Find where the given text appears and provide that cell's center as [x, y] coordinate. 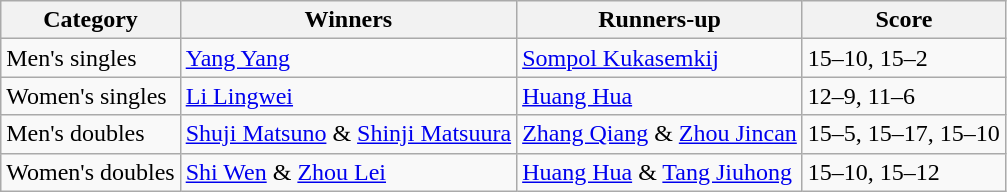
Category [90, 20]
15–10, 15–12 [904, 172]
15–5, 15–17, 15–10 [904, 134]
Women's singles [90, 96]
15–10, 15–2 [904, 58]
Shi Wen & Zhou Lei [348, 172]
Winners [348, 20]
Li Lingwei [348, 96]
Zhang Qiang & Zhou Jincan [660, 134]
Runners-up [660, 20]
Yang Yang [348, 58]
Men's singles [90, 58]
Huang Hua [660, 96]
Shuji Matsuno & Shinji Matsuura [348, 134]
Huang Hua & Tang Jiuhong [660, 172]
Sompol Kukasemkij [660, 58]
12–9, 11–6 [904, 96]
Women's doubles [90, 172]
Men's doubles [90, 134]
Score [904, 20]
